From the cell containing the given text, extract its center point as [x, y] coordinate. 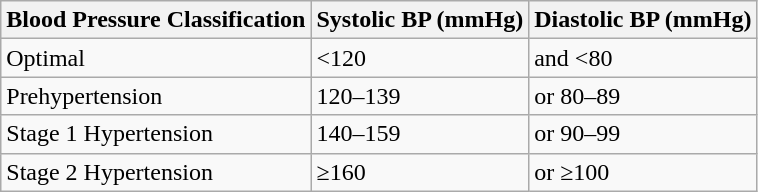
≥160 [420, 172]
Systolic BP (mmHg) [420, 20]
Optimal [156, 58]
140–159 [420, 134]
Prehypertension [156, 96]
and <80 [643, 58]
Diastolic BP (mmHg) [643, 20]
or 80–89 [643, 96]
Stage 2 Hypertension [156, 172]
or ≥100 [643, 172]
<120 [420, 58]
Blood Pressure Classification [156, 20]
120–139 [420, 96]
Stage 1 Hypertension [156, 134]
or 90–99 [643, 134]
